Provide the (x, y) coordinate of the cell's center where the given text is located.  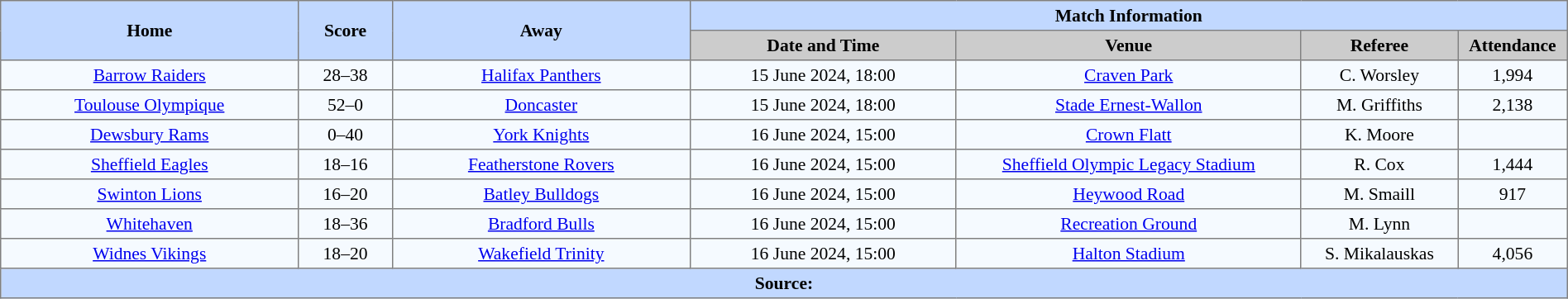
Sheffield Olympic Legacy Stadium (1128, 164)
Featherstone Rovers (541, 164)
Crown Flatt (1128, 135)
0–40 (346, 135)
Match Information (1128, 16)
R. Cox (1379, 164)
Source: (784, 283)
Doncaster (541, 105)
M. Smaill (1379, 194)
Dewsbury Rams (150, 135)
Referee (1379, 45)
Away (541, 31)
18–20 (346, 254)
Batley Bulldogs (541, 194)
Attendance (1513, 45)
M. Lynn (1379, 224)
28–38 (346, 75)
Halifax Panthers (541, 75)
Swinton Lions (150, 194)
2,138 (1513, 105)
Sheffield Eagles (150, 164)
18–16 (346, 164)
52–0 (346, 105)
1,444 (1513, 164)
Widnes Vikings (150, 254)
917 (1513, 194)
S. Mikalauskas (1379, 254)
Heywood Road (1128, 194)
K. Moore (1379, 135)
16–20 (346, 194)
Home (150, 31)
Score (346, 31)
Whitehaven (150, 224)
Halton Stadium (1128, 254)
Wakefield Trinity (541, 254)
Bradford Bulls (541, 224)
York Knights (541, 135)
Barrow Raiders (150, 75)
1,994 (1513, 75)
Stade Ernest-Wallon (1128, 105)
18–36 (346, 224)
M. Griffiths (1379, 105)
Date and Time (823, 45)
4,056 (1513, 254)
Craven Park (1128, 75)
Venue (1128, 45)
Toulouse Olympique (150, 105)
Recreation Ground (1128, 224)
C. Worsley (1379, 75)
